Search for the cell housing the specified text and yield its [x, y] center coordinate. 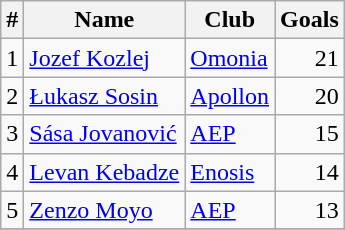
5 [12, 210]
15 [310, 134]
# [12, 20]
13 [310, 210]
4 [12, 172]
21 [310, 58]
14 [310, 172]
2 [12, 96]
1 [12, 58]
Club [230, 20]
20 [310, 96]
Sása Jovanović [104, 134]
Apollon [230, 96]
Omonia [230, 58]
Jozef Kozlej [104, 58]
Zenzo Moyo [104, 210]
Name [104, 20]
Łukasz Sosin [104, 96]
Levan Kebadze [104, 172]
3 [12, 134]
Goals [310, 20]
Enosis [230, 172]
